Return the [x, y] coordinate for the center point of the cell that contains the specified text.  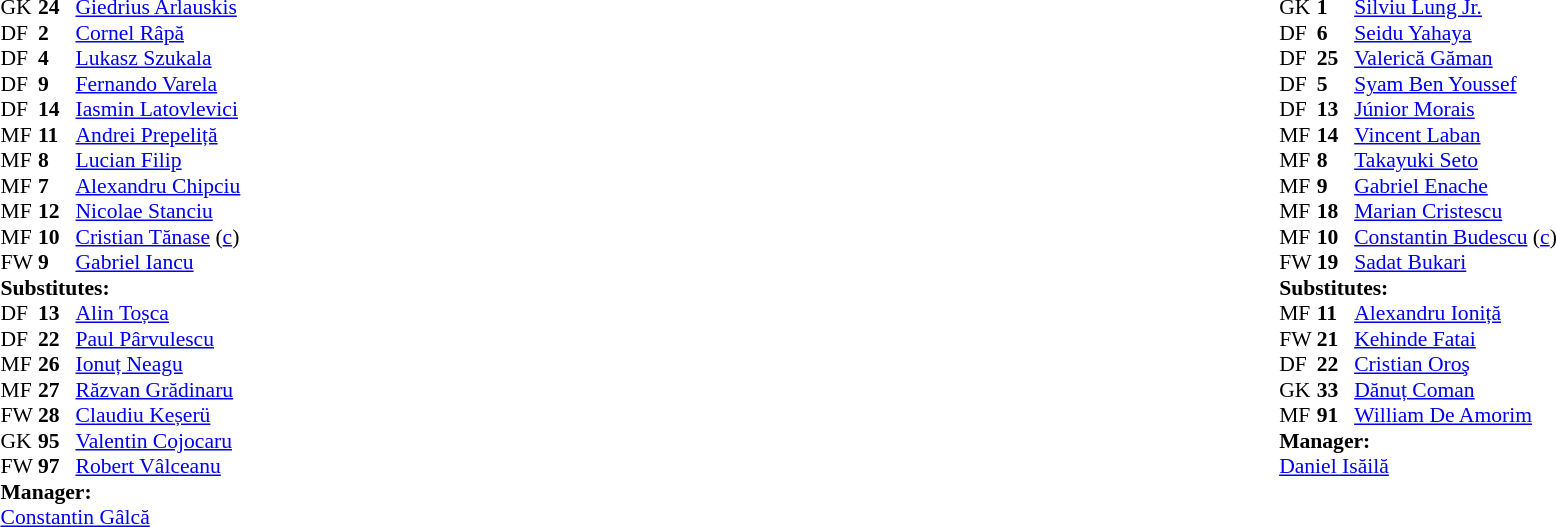
Claudiu Keșerü [158, 415]
91 [1336, 415]
7 [57, 186]
Lucian Filip [158, 161]
28 [57, 415]
33 [1336, 390]
Paul Pârvulescu [158, 339]
18 [1336, 211]
Alexandru Chipciu [158, 186]
Valentin Cojocaru [158, 441]
12 [57, 211]
Andrei Prepeliță [158, 135]
Răzvan Grădinaru [158, 390]
2 [57, 33]
Nicolae Stanciu [158, 211]
Cornel Râpă [158, 33]
Fernando Varela [158, 84]
25 [1336, 59]
Substitutes: [120, 288]
Iasmin Latovlevici [158, 109]
26 [57, 365]
Manager: [120, 492]
Cristian Tănase (c) [158, 237]
Robert Vâlceanu [158, 467]
5 [1336, 84]
Gabriel Iancu [158, 263]
Lukasz Szukala [158, 59]
6 [1336, 33]
Ionuț Neagu [158, 365]
27 [57, 390]
21 [1336, 339]
95 [57, 441]
4 [57, 59]
19 [1336, 263]
97 [57, 467]
Alin Toșca [158, 313]
